Detect which cell encompasses the target text, then output its (X, Y) center coordinate. 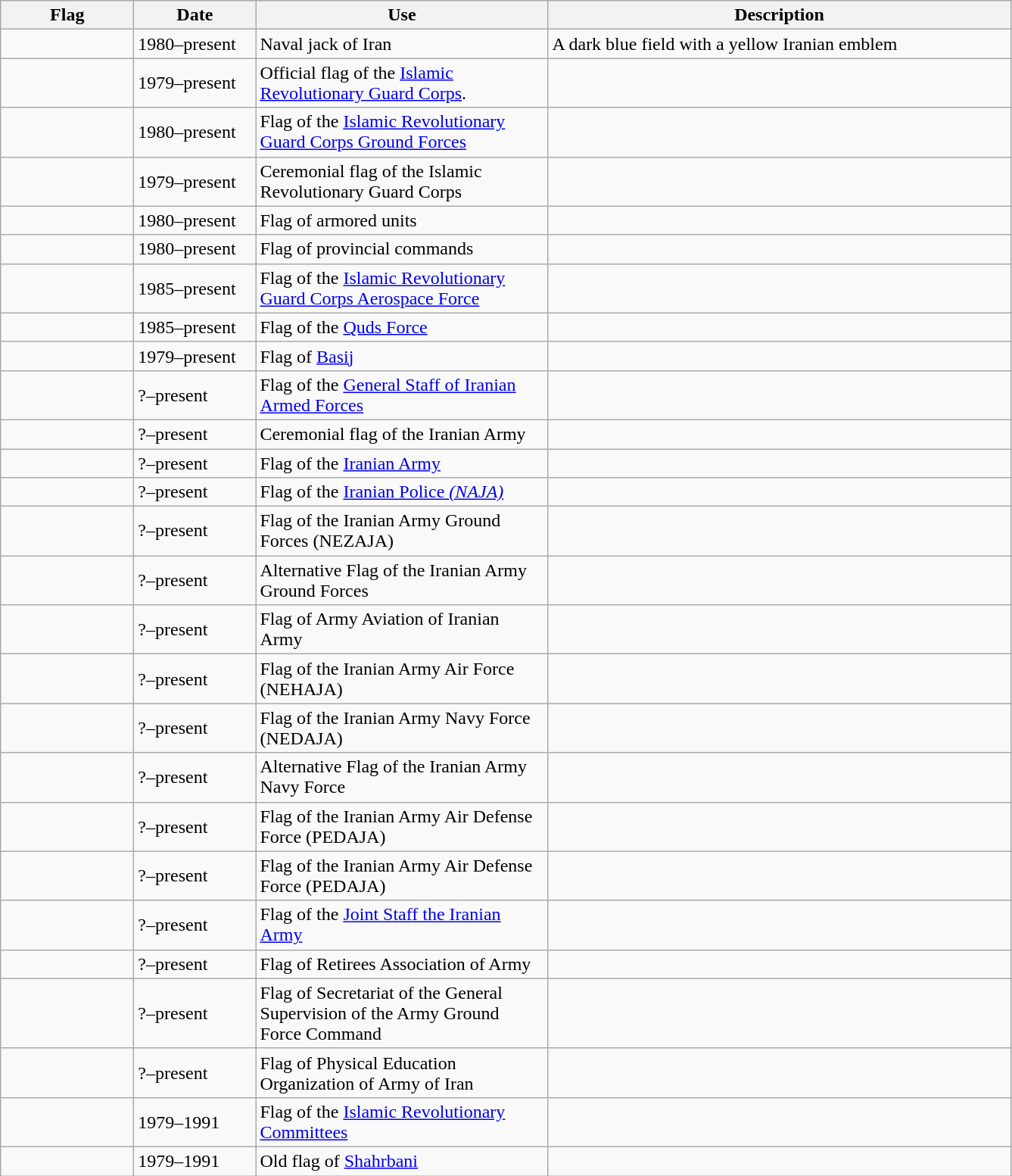
Flag of the Islamic Revolutionary Guard Corps Ground Forces (402, 132)
Flag of the Islamic Revolutionary Committees (402, 1122)
Flag of the Iranian Police (NAJA) (402, 492)
Alternative Flag of the Iranian Army Navy Force (402, 777)
Ceremonial flag of the Iranian Army (402, 434)
Old flag of Shahrbani (402, 1161)
Flag of the Islamic Revolutionary Guard Corps Aerospace Force (402, 288)
Flag of armored units (402, 220)
Flag of the Iranian Army Navy Force (NEDAJA) (402, 728)
Alternative Flag of the Iranian Army Ground Forces (402, 580)
Date (195, 15)
Ceremonial flag of the Islamic Revolutionary Guard Corps (402, 182)
A dark blue field with a yellow Iranian emblem (780, 44)
Flag of the Joint Staff the Iranian Army (402, 925)
Flag of the Iranian Army Air Force (NEHAJA) (402, 678)
Flag of Army Aviation of Iranian Army (402, 630)
Flag of the Quds Force (402, 327)
Flag of the Iranian Army (402, 463)
Flag (67, 15)
Flag of the Iranian Army Ground Forces (NEZAJA) (402, 532)
Naval jack of Iran (402, 44)
Use (402, 15)
Flag of the General Staff of Iranian Armed Forces (402, 395)
Flag of provincial commands (402, 249)
Flag of Retirees Association of Army (402, 964)
Description (780, 15)
Official flag of the Islamic Revolutionary Guard Corps. (402, 83)
Flag of Basij (402, 356)
Flag of Physical Education Organization of Army of Iran (402, 1072)
Flag of Secretariat of the General Supervision of the Army Ground Force Command (402, 1013)
